Scan for the cell matching the given text and deliver its [x, y] coordinate at center. 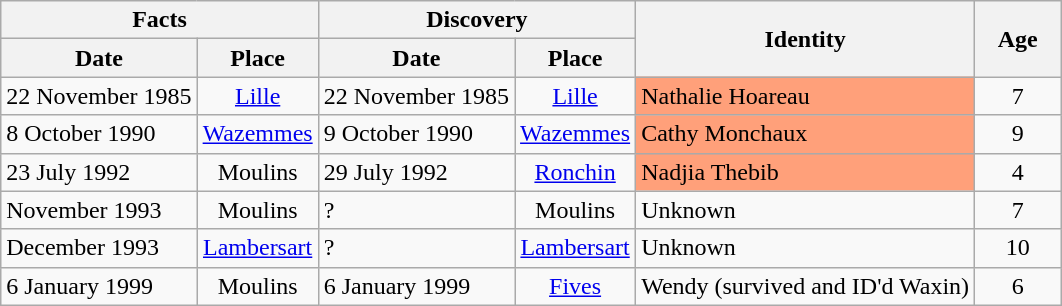
Nadjia Thebib [806, 172]
Fives [576, 286]
9 October 1990 [416, 134]
Cathy Monchaux [806, 134]
10 [1018, 248]
Identity [806, 39]
Age [1018, 39]
4 [1018, 172]
23 July 1992 [99, 172]
Wendy (survived and ID'd Waxin) [806, 286]
Nathalie Hoareau [806, 96]
6 [1018, 286]
8 October 1990 [99, 134]
Discovery [476, 20]
9 [1018, 134]
Ronchin [576, 172]
Facts [160, 20]
29 July 1992 [416, 172]
December 1993 [99, 248]
November 1993 [99, 210]
